Capture the cell that displays the provided text and extract its [x, y] central coordinate. 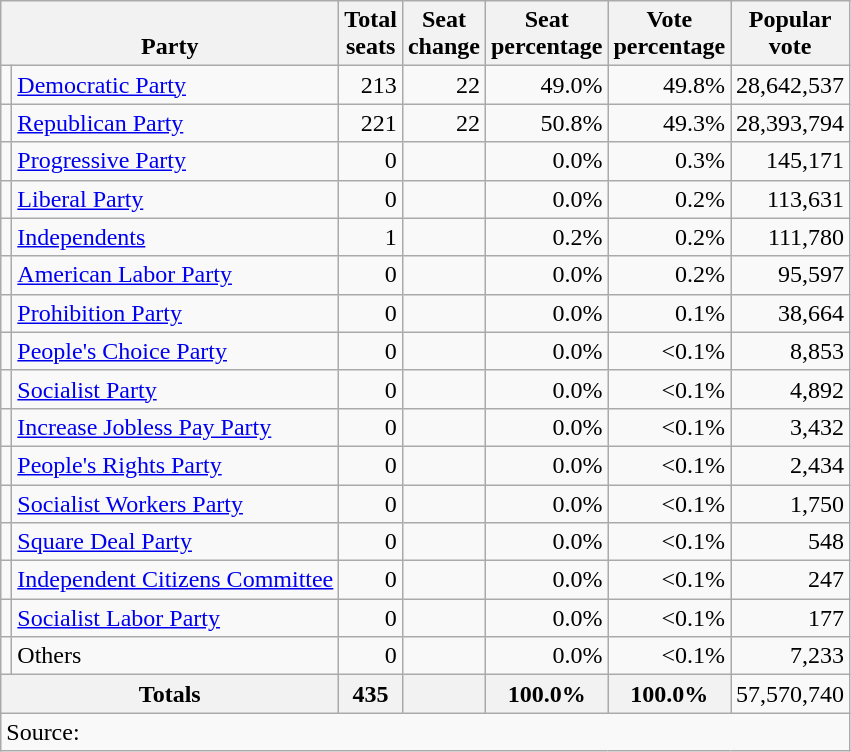
Totalseats [371, 34]
8,853 [790, 351]
Republican Party [176, 123]
2,434 [790, 465]
Votepercentage [670, 34]
113,631 [790, 199]
Prohibition Party [176, 313]
548 [790, 542]
28,642,537 [790, 85]
0.1% [670, 313]
111,780 [790, 237]
American Labor Party [176, 275]
Democratic Party [176, 85]
247 [790, 580]
3,432 [790, 427]
57,570,740 [790, 694]
145,171 [790, 161]
49.8% [670, 85]
Party [170, 34]
Independents [176, 237]
435 [371, 694]
4,892 [790, 389]
177 [790, 618]
Popularvote [790, 34]
Seatpercentage [546, 34]
Source: [426, 732]
1,750 [790, 503]
Liberal Party [176, 199]
221 [371, 123]
7,233 [790, 656]
Square Deal Party [176, 542]
49.3% [670, 123]
0.3% [670, 161]
50.8% [546, 123]
People's Rights Party [176, 465]
213 [371, 85]
1 [371, 237]
People's Choice Party [176, 351]
Socialist Labor Party [176, 618]
Totals [170, 694]
Independent Citizens Committee [176, 580]
49.0% [546, 85]
Socialist Workers Party [176, 503]
Seatchange [444, 34]
Increase Jobless Pay Party [176, 427]
Progressive Party [176, 161]
95,597 [790, 275]
Socialist Party [176, 389]
Others [176, 656]
28,393,794 [790, 123]
38,664 [790, 313]
